Output the (x, y) coordinate of the center of the cell containing the given text.  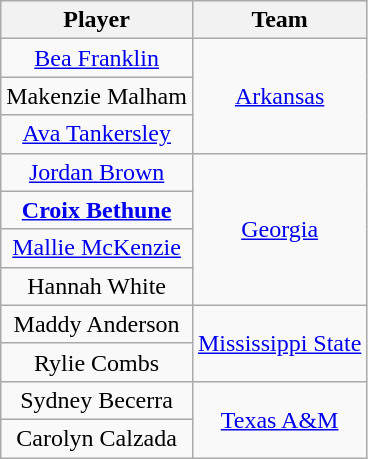
Team (279, 20)
Texas A&M (279, 419)
Jordan Brown (97, 172)
Hannah White (97, 286)
Croix Bethune (97, 210)
Arkansas (279, 96)
Sydney Becerra (97, 400)
Player (97, 20)
Rylie Combs (97, 362)
Mallie McKenzie (97, 248)
Bea Franklin (97, 58)
Makenzie Malham (97, 96)
Carolyn Calzada (97, 438)
Mississippi State (279, 343)
Maddy Anderson (97, 324)
Ava Tankersley (97, 134)
Georgia (279, 229)
